Find where the given text appears and provide that cell's center as (X, Y) coordinate. 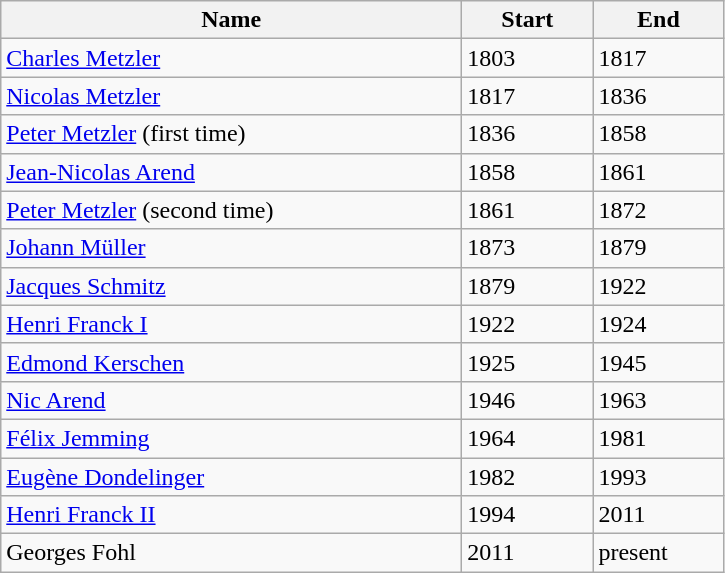
Jean-Nicolas Arend (232, 172)
Nic Arend (232, 400)
Henri Franck II (232, 515)
Charles Metzler (232, 58)
Georges Fohl (232, 553)
1981 (658, 438)
End (658, 20)
Félix Jemming (232, 438)
Peter Metzler (first time) (232, 134)
Eugène Dondelinger (232, 477)
1945 (658, 362)
Henri Franck I (232, 324)
1803 (528, 58)
1924 (658, 324)
Peter Metzler (second time) (232, 210)
1982 (528, 477)
1964 (528, 438)
Jacques Schmitz (232, 286)
Johann Müller (232, 248)
1963 (658, 400)
Start (528, 20)
1925 (528, 362)
present (658, 553)
1872 (658, 210)
Nicolas Metzler (232, 96)
1946 (528, 400)
Edmond Kerschen (232, 362)
1994 (528, 515)
1993 (658, 477)
Name (232, 20)
1873 (528, 248)
